Extract the (X, Y) coordinate from the center of the cell holding the provided text.  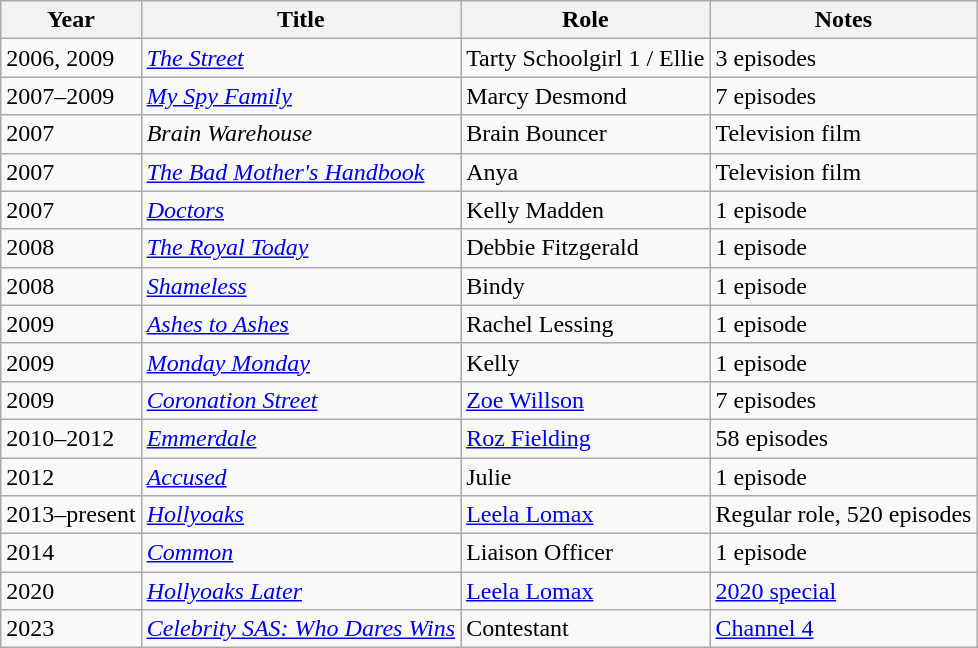
Shameless (300, 286)
2020 special (844, 591)
Channel 4 (844, 629)
The Street (300, 58)
Common (300, 553)
Brain Bouncer (586, 134)
2007–2009 (71, 96)
2023 (71, 629)
3 episodes (844, 58)
Contestant (586, 629)
Hollyoaks (300, 515)
Regular role, 520 episodes (844, 515)
Monday Monday (300, 362)
58 episodes (844, 438)
Emmerdale (300, 438)
Brain Warehouse (300, 134)
Roz Fielding (586, 438)
My Spy Family (300, 96)
The Royal Today (300, 248)
The Bad Mother's Handbook (300, 172)
Role (586, 20)
Kelly (586, 362)
2012 (71, 477)
Title (300, 20)
2020 (71, 591)
2014 (71, 553)
Coronation Street (300, 400)
Ashes to Ashes (300, 324)
Anya (586, 172)
Rachel Lessing (586, 324)
Marcy Desmond (586, 96)
Accused (300, 477)
2013–present (71, 515)
Notes (844, 20)
Doctors (300, 210)
2010–2012 (71, 438)
Bindy (586, 286)
2006, 2009 (71, 58)
Celebrity SAS: Who Dares Wins (300, 629)
Liaison Officer (586, 553)
Kelly Madden (586, 210)
Tarty Schoolgirl 1 / Ellie (586, 58)
Debbie Fitzgerald (586, 248)
Julie (586, 477)
Zoe Willson (586, 400)
Hollyoaks Later (300, 591)
Year (71, 20)
